Return (x, y) of the center of cell containing provided text 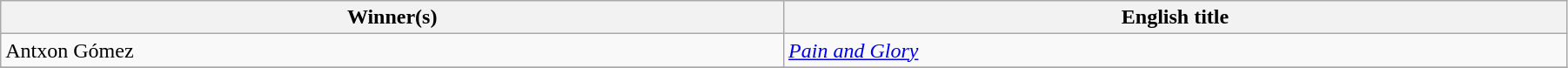
Antxon Gómez (392, 51)
English title (1176, 17)
Winner(s) (392, 17)
Pain and Glory (1176, 51)
